Locate the cell with the specified text and output its [x, y] center coordinate. 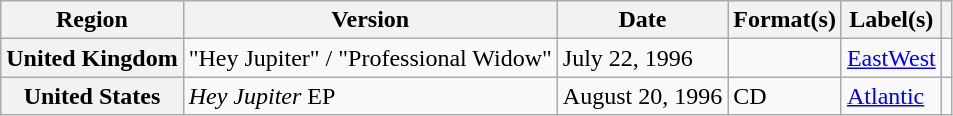
Version [370, 20]
United Kingdom [92, 58]
United States [92, 96]
Format(s) [785, 20]
Hey Jupiter EP [370, 96]
July 22, 1996 [642, 58]
Region [92, 20]
"Hey Jupiter" / "Professional Widow" [370, 58]
August 20, 1996 [642, 96]
Date [642, 20]
CD [785, 96]
EastWest [891, 58]
Atlantic [891, 96]
Label(s) [891, 20]
